From the cell containing the given text, extract its center point as (x, y) coordinate. 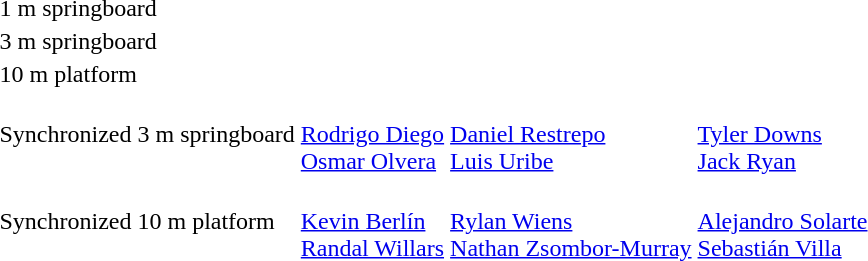
Daniel RestrepoLuis Uribe (571, 134)
Rodrigo DiegoOsmar Olvera (372, 134)
